Determine the [x, y] coordinate at the center of the cell enclosing the given text.  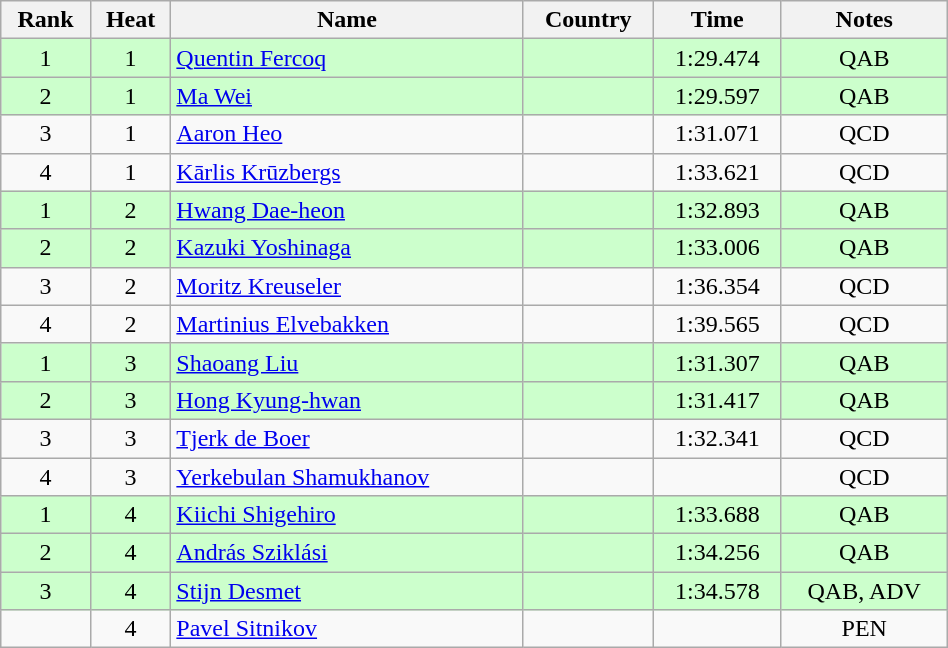
1:34.256 [717, 553]
Shaoang Liu [347, 362]
Rank [46, 20]
Pavel Sitnikov [347, 629]
1:31.417 [717, 400]
1:33.006 [717, 248]
Notes [864, 20]
1:34.578 [717, 591]
Country [588, 20]
1:32.341 [717, 438]
Hong Kyung-hwan [347, 400]
Kārlis Krūzbergs [347, 172]
Aaron Heo [347, 134]
PEN [864, 629]
Name [347, 20]
Heat [130, 20]
András Sziklási [347, 553]
1:31.071 [717, 134]
Kazuki Yoshinaga [347, 248]
1:29.474 [717, 58]
Quentin Fercoq [347, 58]
1:33.621 [717, 172]
Martinius Elvebakken [347, 324]
Ma Wei [347, 96]
Time [717, 20]
QAB, ADV [864, 591]
Tjerk de Boer [347, 438]
1:31.307 [717, 362]
1:33.688 [717, 515]
Kiichi Shigehiro [347, 515]
1:32.893 [717, 210]
1:36.354 [717, 286]
Stijn Desmet [347, 591]
1:39.565 [717, 324]
Hwang Dae-heon [347, 210]
1:29.597 [717, 96]
Yerkebulan Shamukhanov [347, 477]
Moritz Kreuseler [347, 286]
